Detect which cell encompasses the target text, then output its (X, Y) center coordinate. 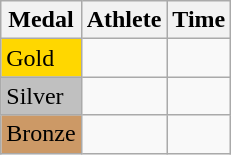
Silver (41, 96)
Gold (41, 58)
Time (199, 20)
Athlete (124, 20)
Bronze (41, 134)
Medal (41, 20)
